Detect which cell encompasses the target text, then output its (x, y) center coordinate. 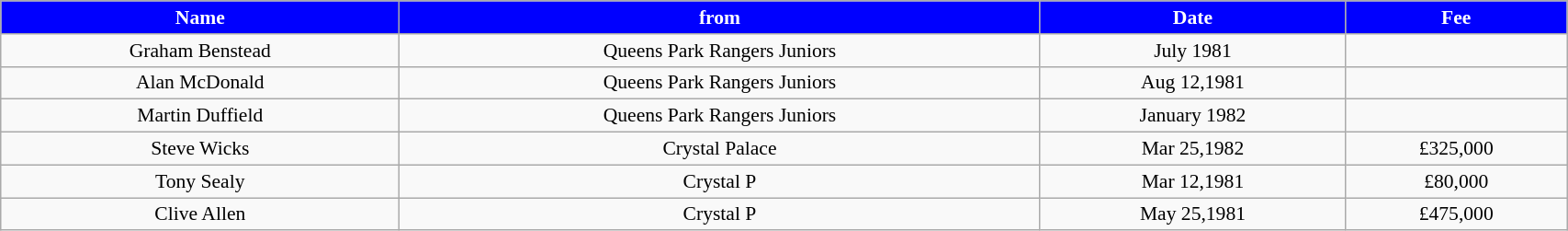
Tony Sealy (200, 181)
Name (200, 17)
Crystal Palace (720, 149)
Martin Duffield (200, 116)
Date (1192, 17)
Graham Benstead (200, 51)
Fee (1457, 17)
£80,000 (1457, 181)
£325,000 (1457, 149)
Mar 12,1981 (1192, 181)
from (720, 17)
£475,000 (1457, 214)
Aug 12,1981 (1192, 83)
Mar 25,1982 (1192, 149)
Clive Allen (200, 214)
January 1982 (1192, 116)
Alan McDonald (200, 83)
May 25,1981 (1192, 214)
July 1981 (1192, 51)
Steve Wicks (200, 149)
